Locate the cell with the specified text and output its [X, Y] center coordinate. 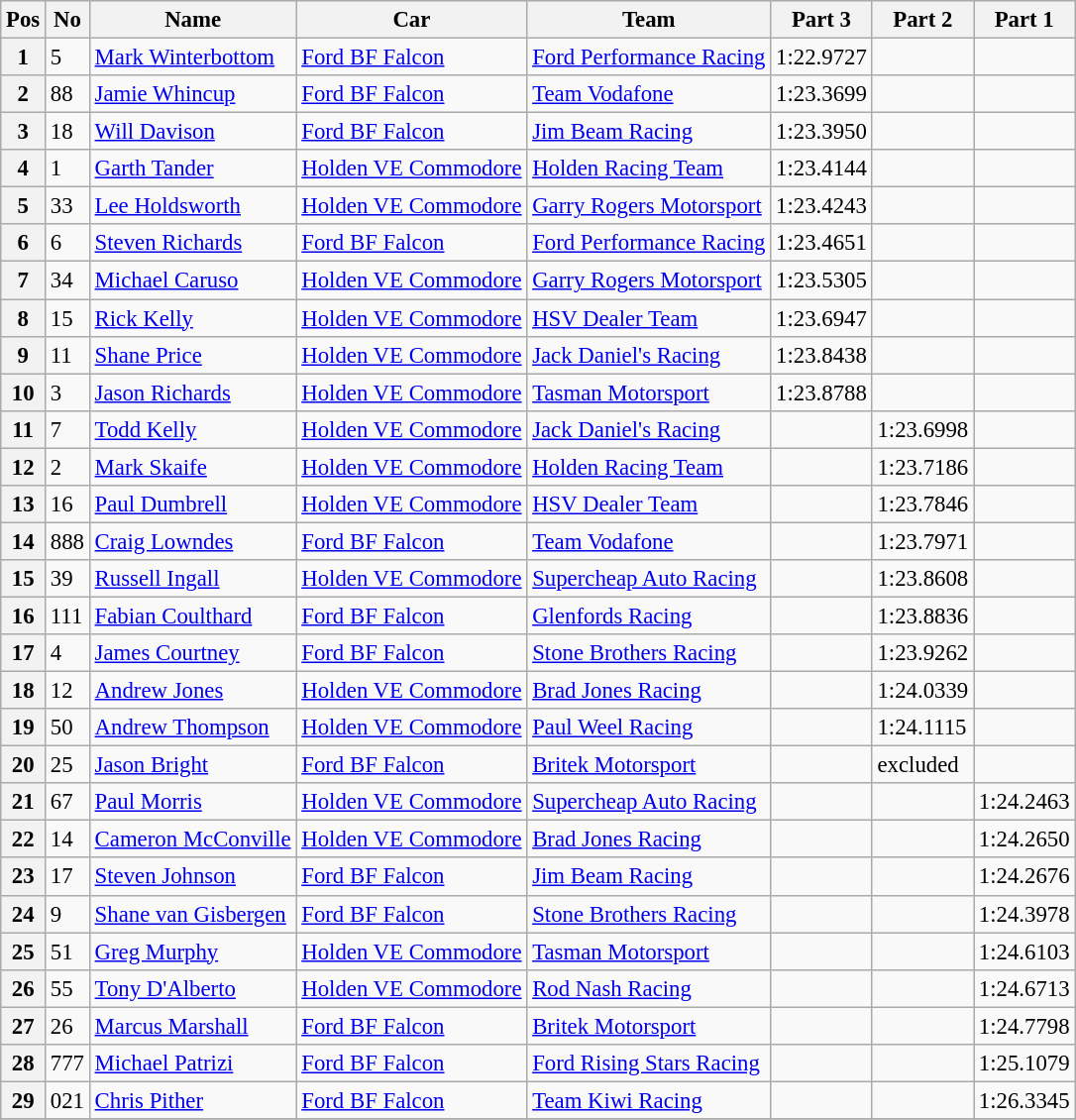
Garth Tander [192, 168]
22 [24, 840]
50 [67, 728]
Chris Pither [192, 1100]
Marcus Marshall [192, 1026]
28 [24, 1064]
Cameron McConville [192, 840]
Jamie Whincup [192, 94]
51 [67, 952]
1:23.4243 [821, 206]
No [67, 20]
27 [24, 1026]
39 [67, 579]
1:23.4651 [821, 243]
Ford Rising Stars Racing [649, 1064]
8 [24, 318]
1:26.3345 [1024, 1100]
Paul Weel Racing [649, 728]
13 [24, 504]
1:25.1079 [1024, 1064]
excluded [922, 765]
1:24.2650 [1024, 840]
888 [67, 541]
Pos [24, 20]
Rod Nash Racing [649, 988]
Andrew Jones [192, 691]
1:23.7186 [922, 467]
1:24.7798 [1024, 1026]
88 [67, 94]
1:23.9262 [922, 653]
1:23.8836 [922, 616]
111 [67, 616]
Name [192, 20]
Tony D'Alberto [192, 988]
1:23.7846 [922, 504]
1:23.8438 [821, 355]
Car [412, 20]
67 [67, 802]
Jason Richards [192, 392]
Paul Morris [192, 802]
1:24.6103 [1024, 952]
Lee Holdsworth [192, 206]
1:23.4144 [821, 168]
Michael Caruso [192, 280]
Todd Kelly [192, 429]
1:23.3950 [821, 132]
1:23.7971 [922, 541]
10 [24, 392]
1:24.3978 [1024, 914]
1:23.6998 [922, 429]
777 [67, 1064]
19 [24, 728]
Craig Lowndes [192, 541]
Steven Richards [192, 243]
Andrew Thompson [192, 728]
1:24.6713 [1024, 988]
55 [67, 988]
Shane van Gisbergen [192, 914]
Michael Patrizi [192, 1064]
021 [67, 1100]
Steven Johnson [192, 877]
Rick Kelly [192, 318]
21 [24, 802]
33 [67, 206]
1:24.0339 [922, 691]
Shane Price [192, 355]
Glenfords Racing [649, 616]
1:23.3699 [821, 94]
23 [24, 877]
Mark Skaife [192, 467]
Team Kiwi Racing [649, 1100]
20 [24, 765]
1:22.9727 [821, 57]
Will Davison [192, 132]
Greg Murphy [192, 952]
Fabian Coulthard [192, 616]
1:23.5305 [821, 280]
Paul Dumbrell [192, 504]
1:24.2676 [1024, 877]
Part 3 [821, 20]
Jason Bright [192, 765]
1:23.6947 [821, 318]
Team [649, 20]
Part 2 [922, 20]
34 [67, 280]
Russell Ingall [192, 579]
29 [24, 1100]
1:24.1115 [922, 728]
Part 1 [1024, 20]
24 [24, 914]
Mark Winterbottom [192, 57]
1:23.8608 [922, 579]
1:23.8788 [821, 392]
1:24.2463 [1024, 802]
James Courtney [192, 653]
